Scan for the cell matching the given text and deliver its [x, y] coordinate at center. 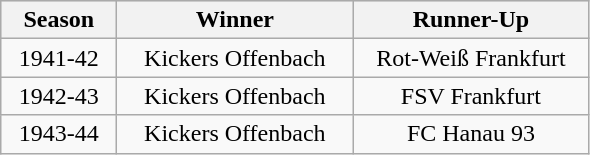
Rot-Weiß Frankfurt [471, 58]
Runner-Up [471, 20]
FC Hanau 93 [471, 134]
1941-42 [59, 58]
Season [59, 20]
FSV Frankfurt [471, 96]
1942-43 [59, 96]
1943-44 [59, 134]
Winner [235, 20]
